Find where the given text appears and provide that cell's center as (X, Y) coordinate. 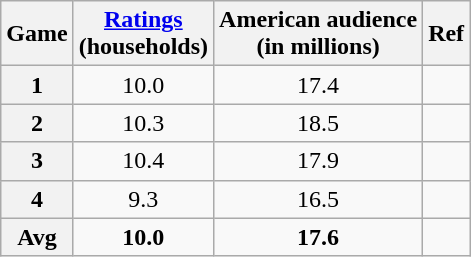
American audience(in millions) (318, 34)
3 (37, 161)
Game (37, 34)
10.4 (143, 161)
2 (37, 123)
10.3 (143, 123)
1 (37, 85)
Ref (446, 34)
Ratings(households) (143, 34)
17.9 (318, 161)
17.6 (318, 237)
9.3 (143, 199)
18.5 (318, 123)
16.5 (318, 199)
4 (37, 199)
Avg (37, 237)
17.4 (318, 85)
